From the cell containing the given text, extract its center point as (x, y) coordinate. 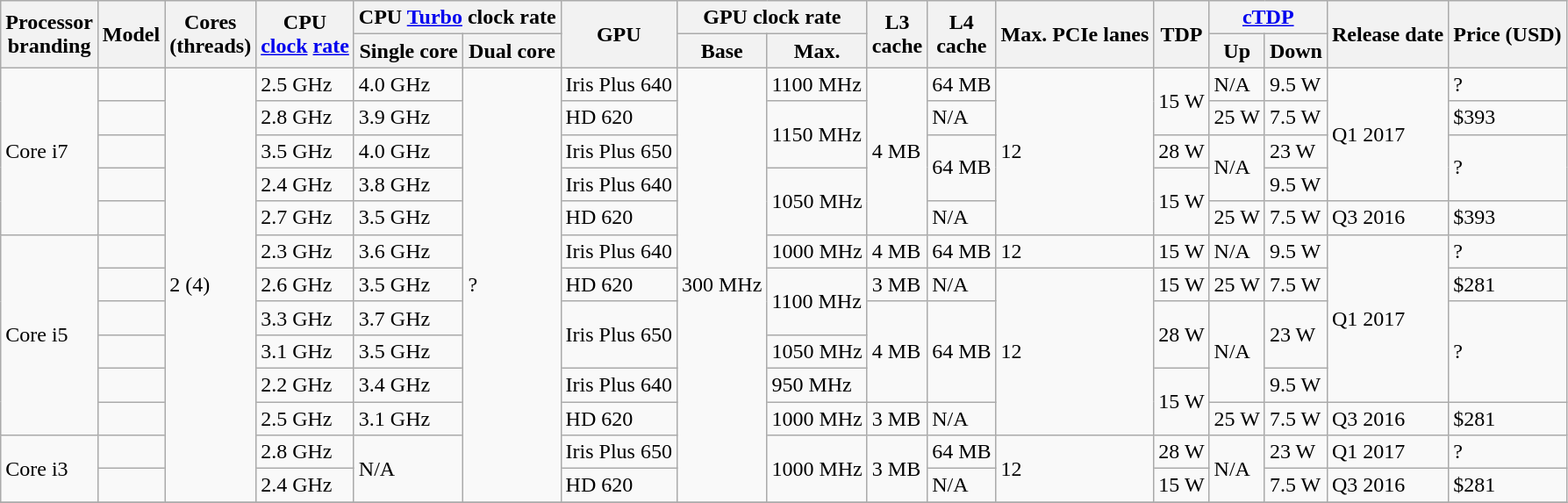
Down (1295, 51)
300 MHz (721, 284)
Single core (409, 51)
3.9 GHz (409, 118)
2.6 GHz (305, 284)
CPUclock rate (305, 34)
Up (1237, 51)
CPU Turbo clock rate (457, 18)
L4cache (962, 34)
Core i5 (49, 334)
Dual core (512, 51)
3.8 GHz (409, 184)
L3cache (897, 34)
TDP (1181, 34)
2.7 GHz (305, 218)
2.3 GHz (305, 251)
cTDP (1268, 18)
GPU (619, 34)
Cores(threads) (211, 34)
3.4 GHz (409, 384)
Max. (817, 51)
950 MHz (817, 384)
Processorbranding (49, 34)
Model (131, 34)
1150 MHz (817, 134)
Price (USD) (1507, 34)
Release date (1387, 34)
3.7 GHz (409, 318)
3.3 GHz (305, 318)
2 (4) (211, 284)
GPU clock rate (772, 18)
3.6 GHz (409, 251)
Core i3 (49, 469)
Base (721, 51)
Core i7 (49, 151)
Max. PCIe lanes (1075, 34)
2.2 GHz (305, 384)
